Determine the (X, Y) coordinate at the center of the cell enclosing the given text.  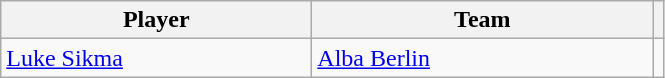
Player (156, 20)
Luke Sikma (156, 58)
Alba Berlin (482, 58)
Team (482, 20)
